Output the [X, Y] coordinate of the center of the cell containing the given text.  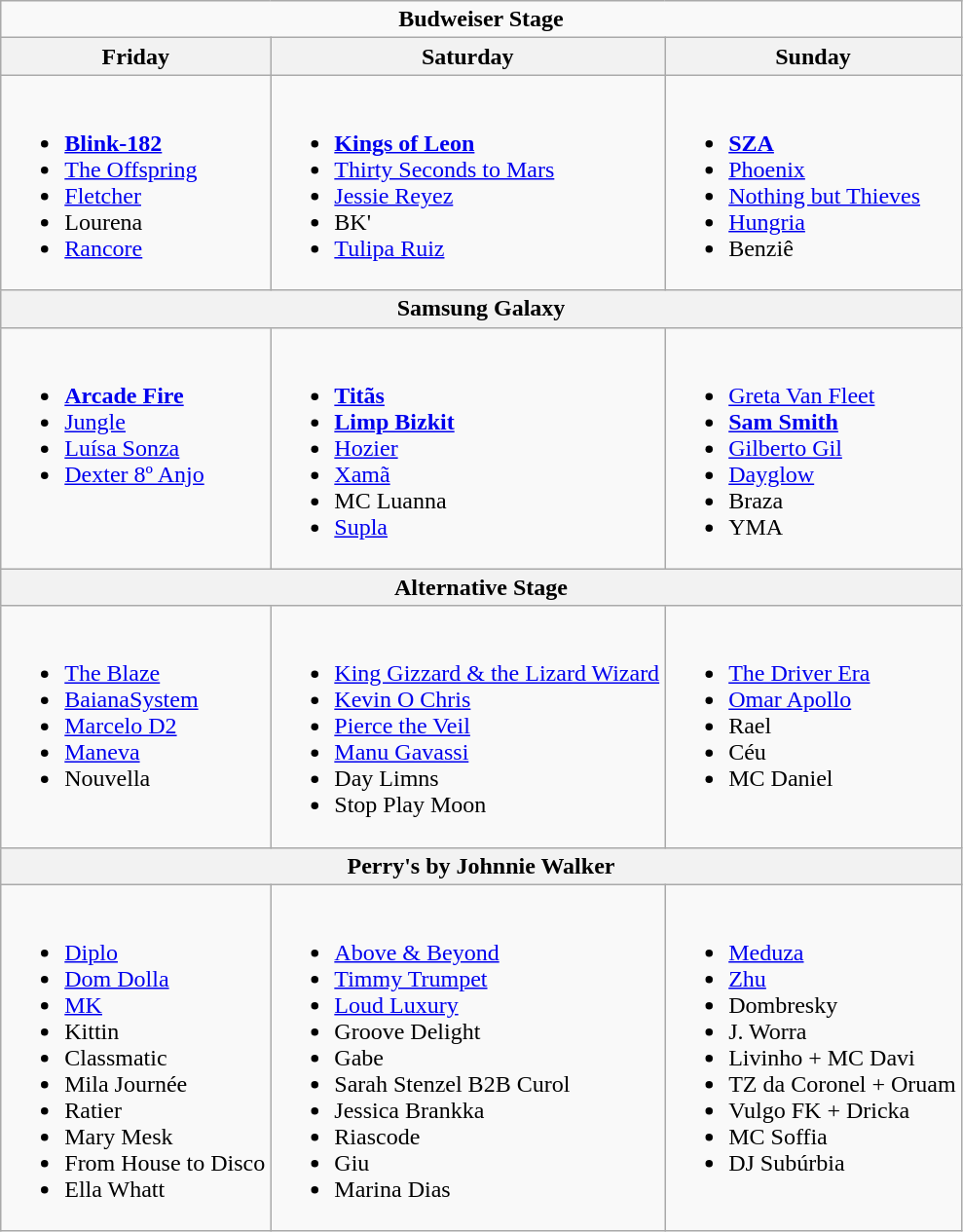
Sunday [814, 56]
The BlazeBaianaSystemMarcelo D2ManevaNouvella [136, 727]
DiploDom DollaMKKittinClassmaticMila JournéeRatierMary MeskFrom House to DiscoElla Whatt [136, 1058]
Samsung Galaxy [481, 309]
Arcade FireJungleLuísa SonzaDexter 8º Anjo [136, 448]
Saturday [467, 56]
Blink-182The OffspringFletcherLourenaRancore [136, 183]
SZAPhoenixNothing but ThievesHungriaBenziê [814, 183]
Budweiser Stage [481, 19]
Greta Van FleetSam SmithGilberto GilDayglowBrazaYMA [814, 448]
Kings of LeonThirty Seconds to MarsJessie ReyezBK'Tulipa Ruiz [467, 183]
Friday [136, 56]
Alternative Stage [481, 587]
TitãsLimp BizkitHozierXamãMC LuannaSupla [467, 448]
King Gizzard & the Lizard WizardKevin O ChrisPierce the VeilManu GavassiDay LimnsStop Play Moon [467, 727]
Perry's by Johnnie Walker [481, 866]
The Driver EraOmar ApolloRaelCéuMC Daniel [814, 727]
Above & BeyondTimmy TrumpetLoud LuxuryGroove DelightGabeSarah Stenzel B2B CurolJessica BrankkaRiascodeGiuMarina Dias [467, 1058]
MeduzaZhuDombreskyJ. WorraLivinho + MC DaviTZ da Coronel + OruamVulgo FK + DrickaMC SoffiaDJ Subúrbia [814, 1058]
